Detect which cell encompasses the target text, then output its [x, y] center coordinate. 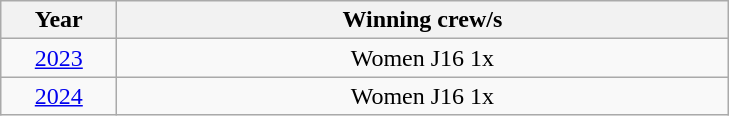
Winning crew/s [422, 20]
2023 [59, 58]
2024 [59, 96]
Year [59, 20]
